Identify which cell holds the provided text, then report its (x, y) central coordinate. 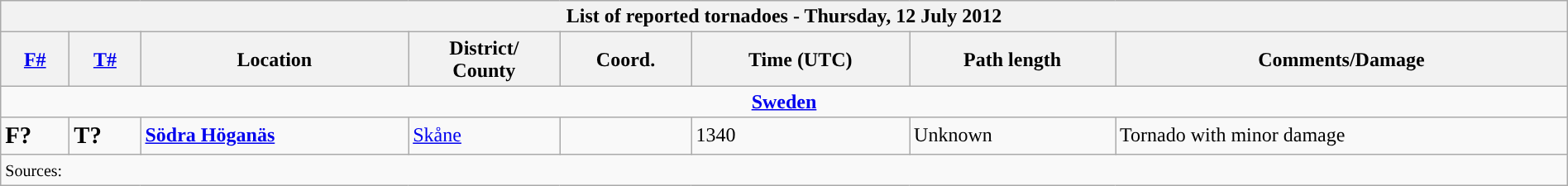
Sweden (784, 102)
T? (105, 136)
Coord. (625, 60)
T# (105, 60)
F# (35, 60)
Path length (1012, 60)
Tornado with minor damage (1341, 136)
District/County (485, 60)
Sources: (784, 169)
Comments/Damage (1341, 60)
Södra Höganäs (275, 136)
Unknown (1012, 136)
Time (UTC) (801, 60)
1340 (801, 136)
F? (35, 136)
Location (275, 60)
Skåne (485, 136)
List of reported tornadoes - Thursday, 12 July 2012 (784, 17)
